Pinpoint the cell where the given text exists, returning its (X, Y) midpoint coordinate. 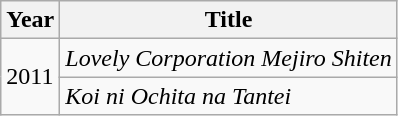
2011 (30, 77)
Year (30, 20)
Koi ni Ochita na Tantei (228, 96)
Lovely Corporation Mejiro Shiten (228, 58)
Title (228, 20)
